Return the (X, Y) coordinate for the center point of the cell that contains the specified text.  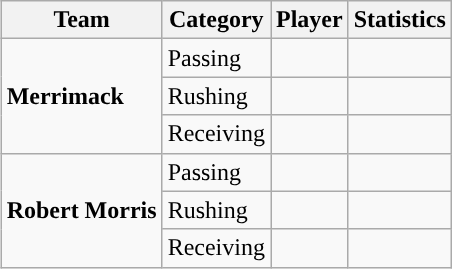
Category (216, 20)
Team (82, 20)
Merrimack (82, 96)
Robert Morris (82, 210)
Statistics (400, 20)
Player (309, 20)
